Return (x, y) of the center of cell containing provided text 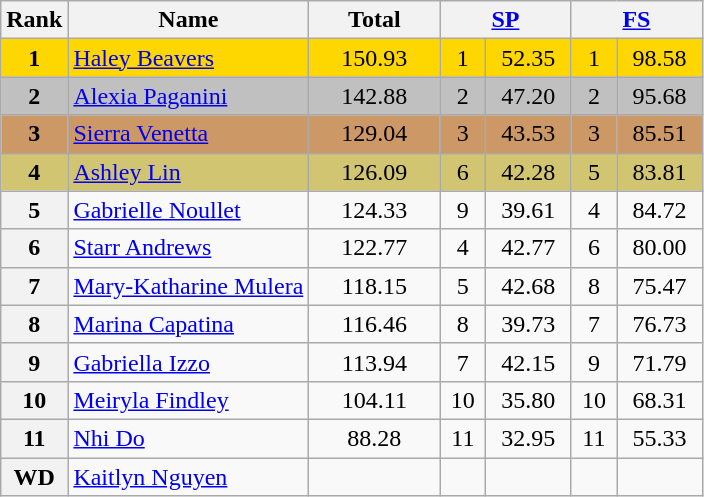
129.04 (374, 134)
Marina Capatina (188, 324)
85.51 (660, 134)
Name (188, 20)
83.81 (660, 172)
104.11 (374, 400)
42.68 (528, 286)
FS (636, 20)
Rank (34, 20)
80.00 (660, 248)
150.93 (374, 58)
118.15 (374, 286)
42.15 (528, 362)
Starr Andrews (188, 248)
32.95 (528, 438)
76.73 (660, 324)
52.35 (528, 58)
75.47 (660, 286)
Mary-Katharine Mulera (188, 286)
Alexia Paganini (188, 96)
Sierra Venetta (188, 134)
113.94 (374, 362)
Meiryla Findley (188, 400)
124.33 (374, 210)
35.80 (528, 400)
39.61 (528, 210)
Ashley Lin (188, 172)
47.20 (528, 96)
SP (506, 20)
43.53 (528, 134)
Nhi Do (188, 438)
Total (374, 20)
39.73 (528, 324)
116.46 (374, 324)
Gabrielle Noullet (188, 210)
71.79 (660, 362)
68.31 (660, 400)
98.58 (660, 58)
95.68 (660, 96)
126.09 (374, 172)
WD (34, 477)
Gabriella Izzo (188, 362)
42.28 (528, 172)
55.33 (660, 438)
42.77 (528, 248)
142.88 (374, 96)
88.28 (374, 438)
122.77 (374, 248)
Haley Beavers (188, 58)
84.72 (660, 210)
Kaitlyn Nguyen (188, 477)
